Locate the cell with the specified text and output its (x, y) center coordinate. 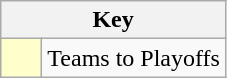
Teams to Playoffs (134, 58)
Key (114, 20)
